Output the [X, Y] coordinate of the center of the cell containing the given text.  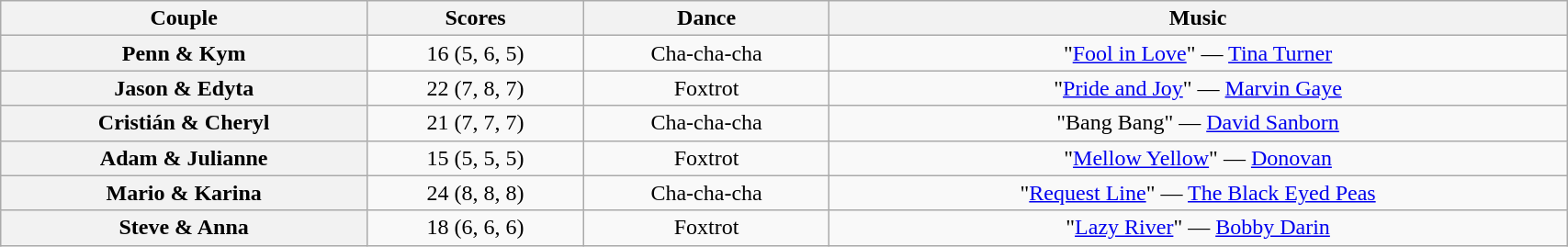
"Mellow Yellow" — Donovan [1198, 158]
Mario & Karina [184, 193]
Scores [476, 18]
22 (7, 8, 7) [476, 88]
Music [1198, 18]
18 (6, 6, 6) [476, 228]
Adam & Julianne [184, 158]
"Bang Bang" — David Sanborn [1198, 123]
"Fool in Love" — Tina Turner [1198, 53]
Penn & Kym [184, 53]
Cristián & Cheryl [184, 123]
Steve & Anna [184, 228]
"Request Line" — The Black Eyed Peas [1198, 193]
24 (8, 8, 8) [476, 193]
"Lazy River" — Bobby Darin [1198, 228]
21 (7, 7, 7) [476, 123]
Dance [707, 18]
16 (5, 6, 5) [476, 53]
15 (5, 5, 5) [476, 158]
"Pride and Joy" — Marvin Gaye [1198, 88]
Jason & Edyta [184, 88]
Couple [184, 18]
